Return the (X, Y) coordinate for the center point of the cell that contains the specified text.  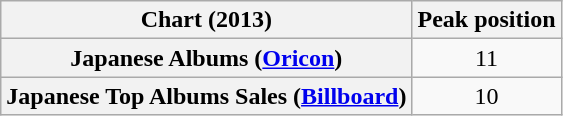
11 (486, 58)
Peak position (486, 20)
Chart (2013) (206, 20)
Japanese Albums (Oricon) (206, 58)
Japanese Top Albums Sales (Billboard) (206, 96)
10 (486, 96)
